For the text-containing cell, return its midpoint in (X, Y) coordinate format. 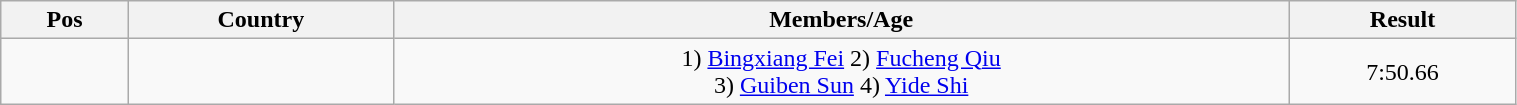
Pos (65, 20)
Result (1402, 20)
Country (260, 20)
Members/Age (841, 20)
1) Bingxiang Fei 2) Fucheng Qiu 3) Guiben Sun 4) Yide Shi (841, 72)
7:50.66 (1402, 72)
